Scan for the cell matching the given text and deliver its [x, y] coordinate at center. 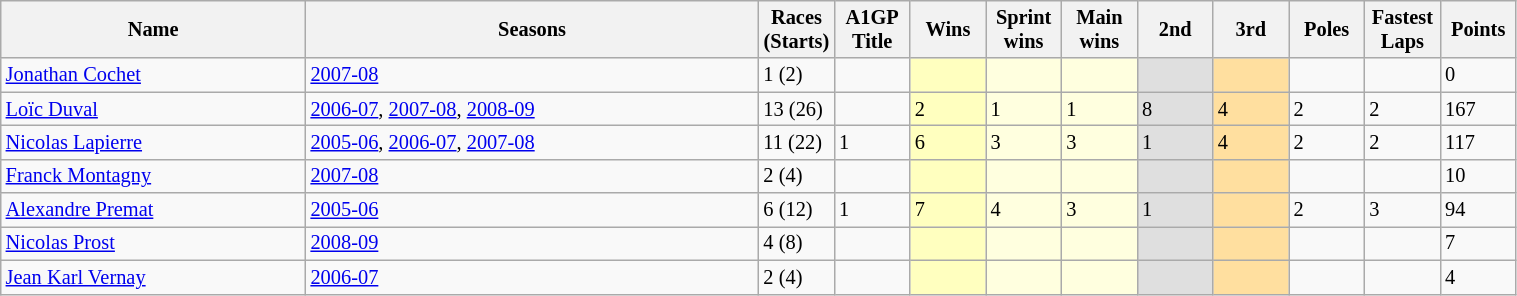
Name [154, 29]
3rd [1251, 29]
Nicolas Lapierre [154, 142]
117 [1478, 142]
1 (2) [797, 75]
8 [1175, 109]
94 [1478, 210]
Poles [1327, 29]
Sprintwins [1024, 29]
0 [1478, 75]
Jean Karl Vernay [154, 277]
FastestLaps [1403, 29]
6 [948, 142]
Mainwins [1100, 29]
2006-07 [532, 277]
4 (8) [797, 243]
167 [1478, 109]
A1GP Title [872, 29]
Nicolas Prost [154, 243]
Seasons [532, 29]
2008-09 [532, 243]
Franck Montagny [154, 176]
Loïc Duval [154, 109]
Points [1478, 29]
10 [1478, 176]
Races(Starts) [797, 29]
2nd [1175, 29]
2005-06 [532, 210]
Alexandre Premat [154, 210]
Jonathan Cochet [154, 75]
13 (26) [797, 109]
6 (12) [797, 210]
2005-06, 2006-07, 2007-08 [532, 142]
Wins [948, 29]
2006-07, 2007-08, 2008-09 [532, 109]
11 (22) [797, 142]
